Find where the given text appears and provide that cell's center as (x, y) coordinate. 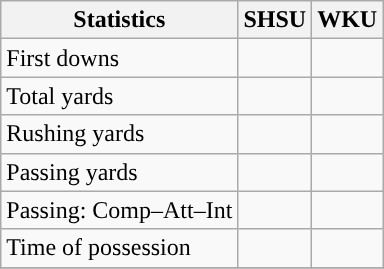
Rushing yards (120, 134)
First downs (120, 58)
Passing yards (120, 172)
WKU (348, 20)
Total yards (120, 96)
Statistics (120, 20)
Passing: Comp–Att–Int (120, 210)
Time of possession (120, 248)
SHSU (275, 20)
